Return [X, Y] of the center of cell containing provided text 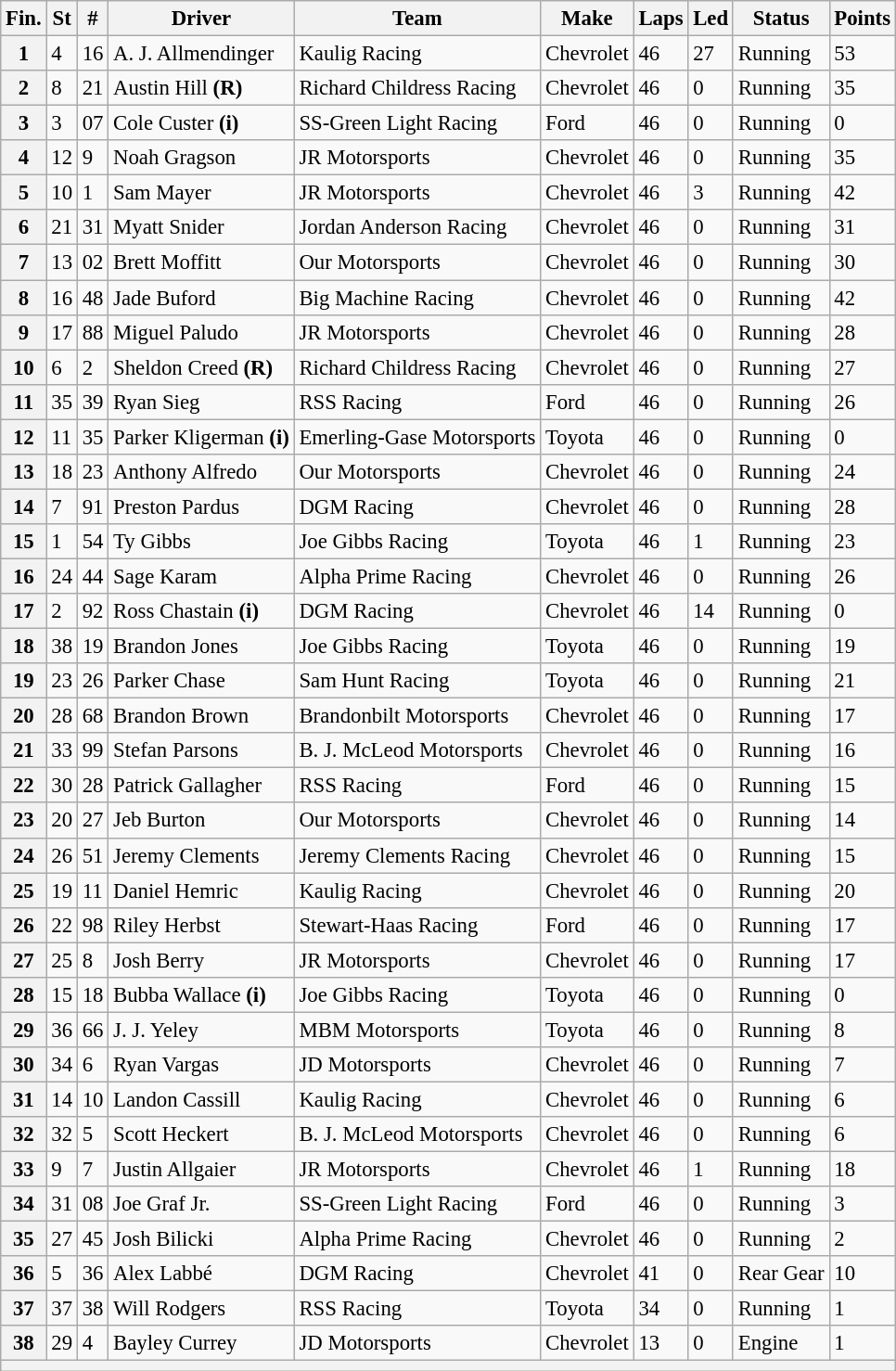
Ty Gibbs [201, 542]
MBM Motorsports [417, 1030]
Justin Allgaier [201, 1170]
Noah Gragson [201, 158]
Points [863, 19]
Engine [781, 1344]
68 [93, 716]
Patrick Gallagher [201, 786]
45 [93, 1239]
Big Machine Racing [417, 298]
Alex Labbé [201, 1274]
66 [93, 1030]
Sam Hunt Racing [417, 681]
44 [93, 576]
Make [587, 19]
Will Rodgers [201, 1309]
Brett Moffitt [201, 263]
Sage Karam [201, 576]
Jordan Anderson Racing [417, 227]
Riley Herbst [201, 925]
Jade Buford [201, 298]
Fin. [24, 19]
Emerling-Gase Motorsports [417, 437]
Josh Berry [201, 960]
Led [710, 19]
St [61, 19]
Landon Cassill [201, 1099]
Austin Hill (R) [201, 88]
41 [660, 1274]
07 [93, 123]
Team [417, 19]
Jeremy Clements Racing [417, 855]
Scott Heckert [201, 1134]
Ross Chastain (i) [201, 611]
51 [93, 855]
92 [93, 611]
Sheldon Creed (R) [201, 367]
Laps [660, 19]
08 [93, 1204]
Miguel Paludo [201, 332]
Myatt Snider [201, 227]
39 [93, 402]
Anthony Alfredo [201, 472]
Brandon Brown [201, 716]
Parker Kligerman (i) [201, 437]
Jeremy Clements [201, 855]
Bubba Wallace (i) [201, 995]
Joe Graf Jr. [201, 1204]
Ryan Sieg [201, 402]
Stewart-Haas Racing [417, 925]
# [93, 19]
Jeb Burton [201, 821]
02 [93, 263]
Bayley Currey [201, 1344]
54 [93, 542]
Rear Gear [781, 1274]
Ryan Vargas [201, 1065]
99 [93, 750]
Daniel Hemric [201, 891]
Cole Custer (i) [201, 123]
Parker Chase [201, 681]
Brandonbilt Motorsports [417, 716]
Stefan Parsons [201, 750]
Preston Pardus [201, 506]
88 [93, 332]
Josh Bilicki [201, 1239]
48 [93, 298]
Status [781, 19]
Brandon Jones [201, 647]
91 [93, 506]
53 [863, 54]
Driver [201, 19]
J. J. Yeley [201, 1030]
A. J. Allmendinger [201, 54]
98 [93, 925]
Sam Mayer [201, 193]
